Locate the cell with the specified text and output its [x, y] center coordinate. 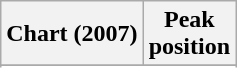
Peak position [189, 34]
Chart (2007) [72, 34]
